Scan for the cell matching the given text and deliver its (x, y) coordinate at center. 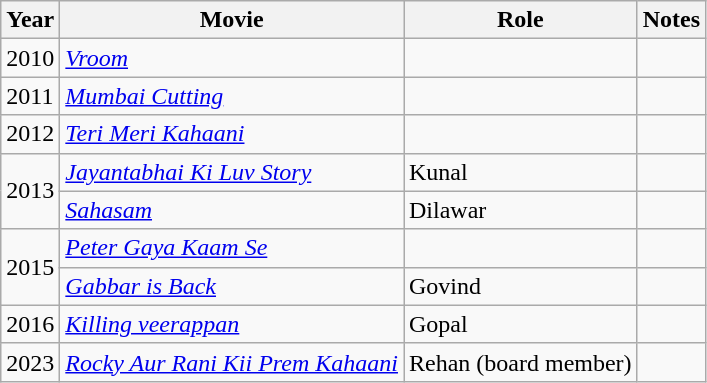
Rocky Aur Rani Kii Prem Kahaani (232, 362)
Notes (671, 20)
2016 (30, 324)
Dilawar (521, 210)
Rehan (board member) (521, 362)
2013 (30, 191)
Killing veerappan (232, 324)
Teri Meri Kahaani (232, 134)
Govind (521, 286)
Movie (232, 20)
Role (521, 20)
Sahasam (232, 210)
2012 (30, 134)
Year (30, 20)
Mumbai Cutting (232, 96)
Gopal (521, 324)
Gabbar is Back (232, 286)
2023 (30, 362)
Vroom (232, 58)
Peter Gaya Kaam Se (232, 248)
Jayantabhai Ki Luv Story (232, 172)
2010 (30, 58)
2015 (30, 267)
Kunal (521, 172)
2011 (30, 96)
